Find where the given text appears and provide that cell's center as (x, y) coordinate. 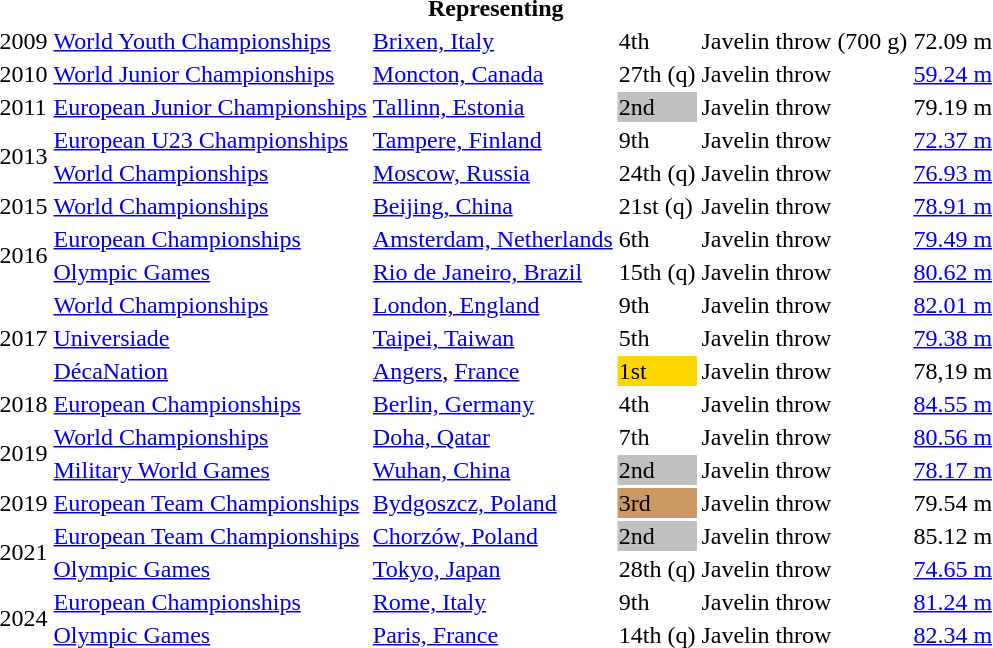
Tampere, Finland (492, 140)
1st (657, 371)
Chorzów, Poland (492, 536)
Javelin throw (700 g) (804, 41)
Universiade (210, 338)
15th (q) (657, 272)
European Junior Championships (210, 107)
Military World Games (210, 470)
Bydgoszcz, Poland (492, 503)
European U23 Championships (210, 140)
Rio de Janeiro, Brazil (492, 272)
28th (q) (657, 569)
Moncton, Canada (492, 74)
Berlin, Germany (492, 404)
Angers, France (492, 371)
21st (q) (657, 206)
London, England (492, 305)
Doha, Qatar (492, 437)
Tallinn, Estonia (492, 107)
3rd (657, 503)
Moscow, Russia (492, 173)
5th (657, 338)
Wuhan, China (492, 470)
27th (q) (657, 74)
World Youth Championships (210, 41)
Tokyo, Japan (492, 569)
Beijing, China (492, 206)
24th (q) (657, 173)
World Junior Championships (210, 74)
DécaNation (210, 371)
Rome, Italy (492, 602)
Taipei, Taiwan (492, 338)
Amsterdam, Netherlands (492, 239)
6th (657, 239)
Brixen, Italy (492, 41)
7th (657, 437)
